From the cell containing the given text, extract its center point as [x, y] coordinate. 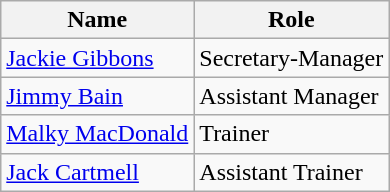
Assistant Trainer [292, 172]
Trainer [292, 134]
Assistant Manager [292, 96]
Secretary-Manager [292, 58]
Jack Cartmell [98, 172]
Role [292, 20]
Jackie Gibbons [98, 58]
Malky MacDonald [98, 134]
Jimmy Bain [98, 96]
Name [98, 20]
